Search for the cell housing the specified text and yield its (X, Y) center coordinate. 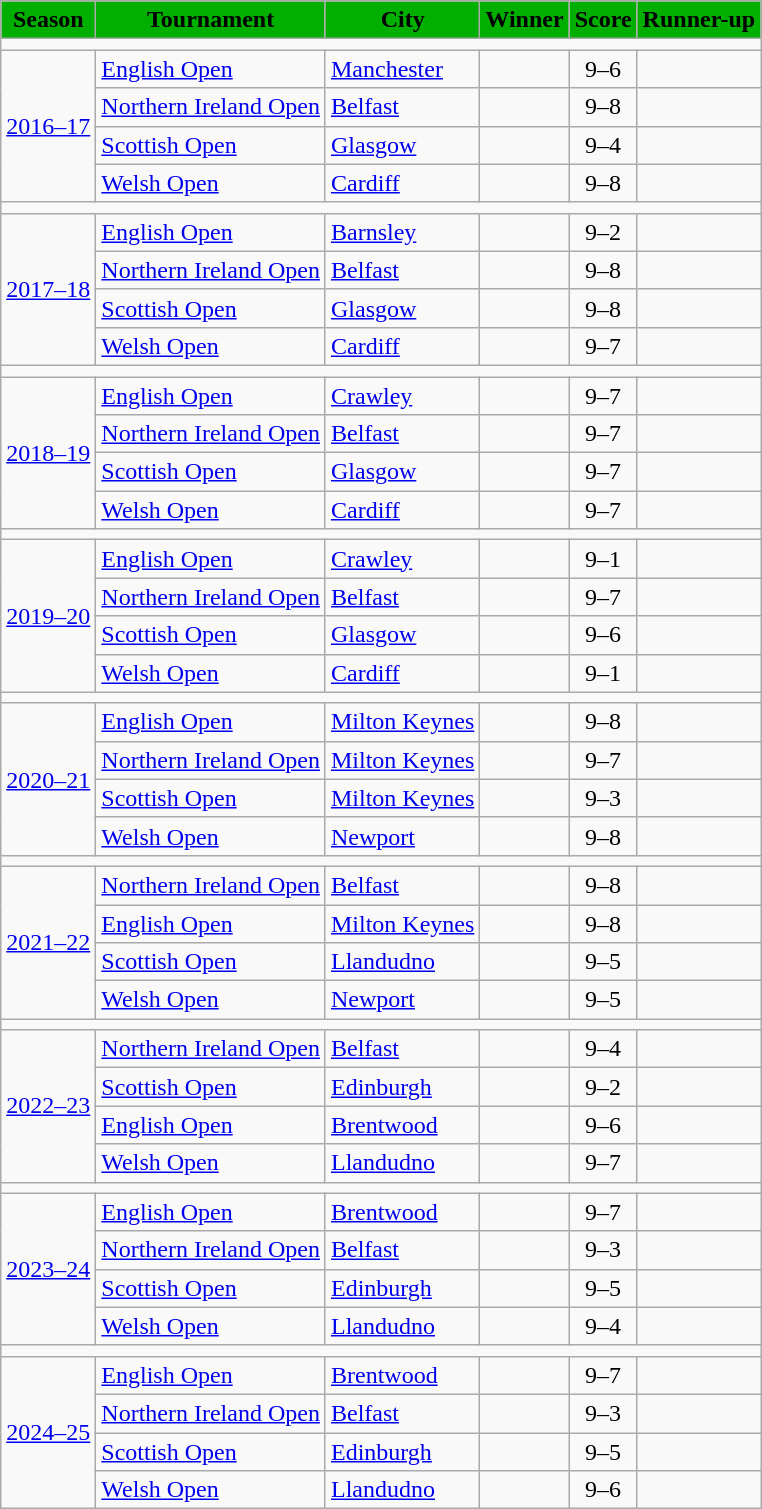
2022–23 (48, 1106)
2016–17 (48, 126)
2021–22 (48, 942)
Season (48, 20)
Winner (524, 20)
2017–18 (48, 289)
2020–21 (48, 779)
Barnsley (402, 232)
2019–20 (48, 616)
2018–19 (48, 452)
Manchester (402, 69)
2024–25 (48, 1432)
City (402, 20)
2023–24 (48, 1269)
Score (603, 20)
Runner-up (699, 20)
Tournament (211, 20)
